Identify which cell holds the provided text, then report its [x, y] central coordinate. 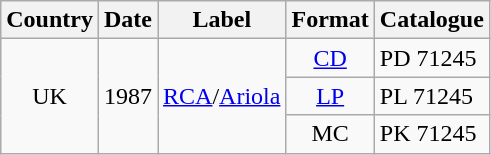
1987 [128, 96]
MC [330, 134]
CD [330, 58]
Date [128, 20]
Country [50, 20]
RCA/Ariola [222, 96]
PD 71245 [432, 58]
Format [330, 20]
UK [50, 96]
Label [222, 20]
PL 71245 [432, 96]
Catalogue [432, 20]
PK 71245 [432, 134]
LP [330, 96]
